Locate the cell with the specified text and output its [X, Y] center coordinate. 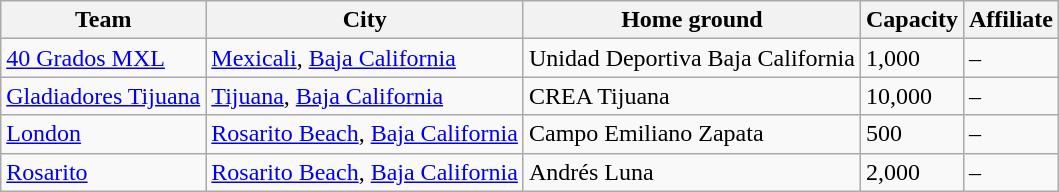
1,000 [912, 58]
Andrés Luna [692, 172]
CREA Tijuana [692, 96]
Home ground [692, 20]
10,000 [912, 96]
Campo Emiliano Zapata [692, 134]
Team [104, 20]
Affiliate [1010, 20]
Gladiadores Tijuana [104, 96]
City [365, 20]
500 [912, 134]
Tijuana, Baja California [365, 96]
40 Grados MXL [104, 58]
London [104, 134]
2,000 [912, 172]
Rosarito [104, 172]
Capacity [912, 20]
Mexicali, Baja California [365, 58]
Unidad Deportiva Baja California [692, 58]
